Capture the cell that displays the provided text and extract its (x, y) central coordinate. 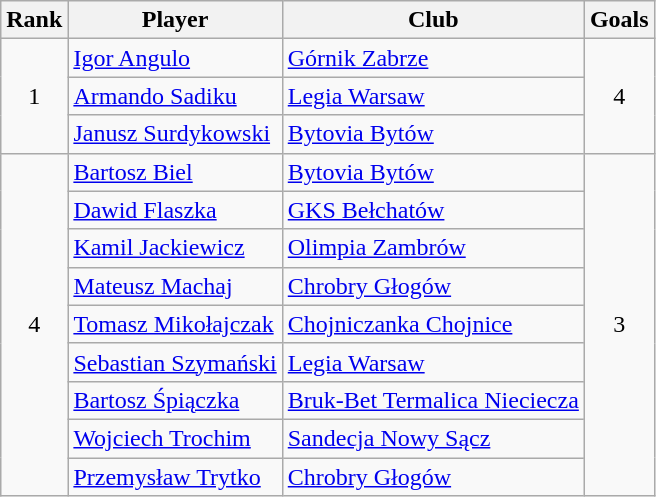
GKS Bełchatów (433, 210)
Przemysław Trytko (175, 477)
Wojciech Trochim (175, 438)
Sebastian Szymański (175, 362)
Chojniczanka Chojnice (433, 324)
Bruk-Bet Termalica Nieciecza (433, 400)
3 (619, 324)
Bartosz Biel (175, 172)
Janusz Surdykowski (175, 134)
Olimpia Zambrów (433, 248)
1 (34, 96)
Player (175, 20)
Club (433, 20)
Bartosz Śpiączka (175, 400)
Mateusz Machaj (175, 286)
Goals (619, 20)
Sandecja Nowy Sącz (433, 438)
Górnik Zabrze (433, 58)
Dawid Flaszka (175, 210)
Armando Sadiku (175, 96)
Tomasz Mikołajczak (175, 324)
Kamil Jackiewicz (175, 248)
Rank (34, 20)
Igor Angulo (175, 58)
